Search for the cell housing the specified text and yield its (X, Y) center coordinate. 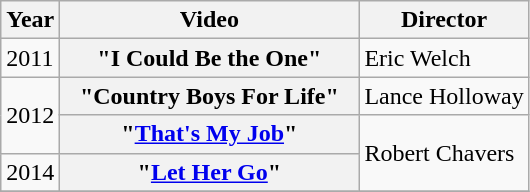
"I Could Be the One" (210, 58)
2014 (30, 172)
Eric Welch (444, 58)
2011 (30, 58)
Video (210, 20)
"Country Boys For Life" (210, 96)
"Let Her Go" (210, 172)
Robert Chavers (444, 153)
Director (444, 20)
2012 (30, 115)
Year (30, 20)
Lance Holloway (444, 96)
"That's My Job" (210, 134)
